From the cell containing the given text, extract its center point as (X, Y) coordinate. 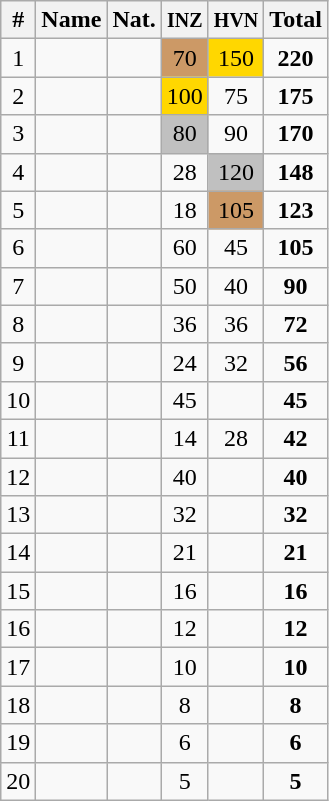
15 (18, 591)
120 (236, 172)
11 (18, 438)
100 (184, 96)
# (18, 20)
24 (184, 362)
60 (184, 248)
70 (184, 58)
Nat. (134, 20)
123 (296, 210)
Total (296, 20)
3 (18, 134)
150 (236, 58)
17 (18, 667)
INZ (184, 20)
1 (18, 58)
80 (184, 134)
19 (18, 743)
7 (18, 286)
2 (18, 96)
56 (296, 362)
220 (296, 58)
42 (296, 438)
4 (18, 172)
20 (18, 781)
75 (236, 96)
Name (72, 20)
170 (296, 134)
HVN (236, 20)
148 (296, 172)
175 (296, 96)
13 (18, 515)
72 (296, 324)
9 (18, 362)
50 (184, 286)
